Determine the [X, Y] coordinate at the center of the cell enclosing the given text.  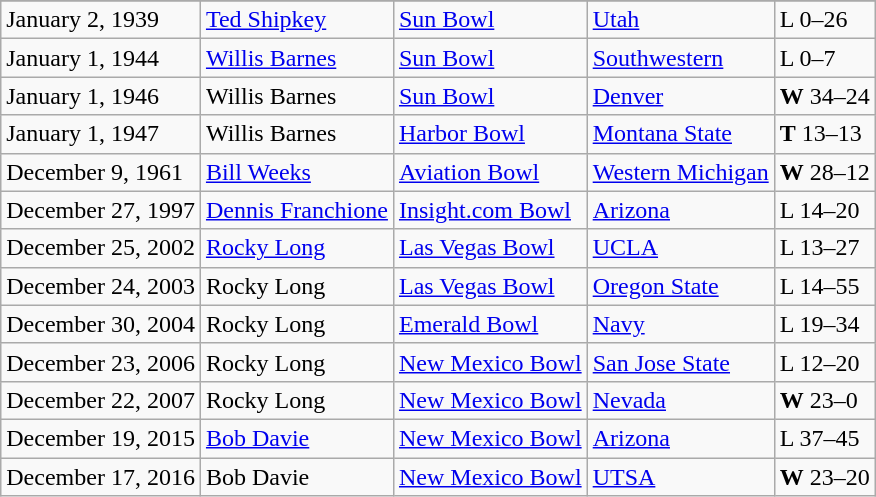
Insight.com Bowl [490, 210]
L 19–34 [824, 324]
Southwestern [680, 58]
L 13–27 [824, 248]
Navy [680, 324]
January 1, 1944 [101, 58]
L 37–45 [824, 438]
L 0–26 [824, 20]
Utah [680, 20]
December 22, 2007 [101, 400]
December 24, 2003 [101, 286]
December 25, 2002 [101, 248]
Ted Shipkey [296, 20]
L 14–20 [824, 210]
T 13–13 [824, 134]
Nevada [680, 400]
December 23, 2006 [101, 362]
San Jose State [680, 362]
L 0–7 [824, 58]
UCLA [680, 248]
January 1, 1947 [101, 134]
December 9, 1961 [101, 172]
Oregon State [680, 286]
Montana State [680, 134]
Bill Weeks [296, 172]
Dennis Franchione [296, 210]
W 23–20 [824, 477]
UTSA [680, 477]
December 17, 2016 [101, 477]
December 19, 2015 [101, 438]
Western Michigan [680, 172]
Harbor Bowl [490, 134]
Denver [680, 96]
January 1, 1946 [101, 96]
December 30, 2004 [101, 324]
W 28–12 [824, 172]
W 34–24 [824, 96]
Emerald Bowl [490, 324]
December 27, 1997 [101, 210]
L 14–55 [824, 286]
Aviation Bowl [490, 172]
January 2, 1939 [101, 20]
W 23–0 [824, 400]
L 12–20 [824, 362]
